Identify which cell holds the provided text, then report its (x, y) central coordinate. 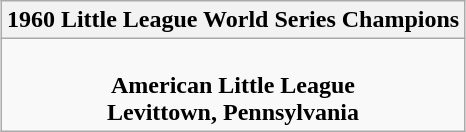
American Little LeagueLevittown, Pennsylvania (232, 85)
1960 Little League World Series Champions (232, 20)
